Pinpoint the cell where the given text exists, returning its (X, Y) midpoint coordinate. 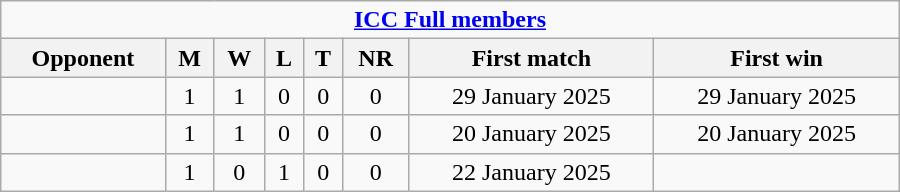
W (240, 58)
NR (376, 58)
First win (776, 58)
ICC Full members (450, 20)
L (284, 58)
22 January 2025 (532, 172)
T (324, 58)
Opponent (83, 58)
First match (532, 58)
M (190, 58)
